Pinpoint the cell where the given text exists, returning its (x, y) midpoint coordinate. 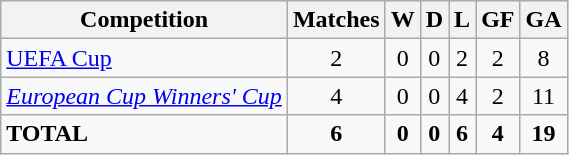
11 (544, 96)
GA (544, 20)
W (402, 20)
Competition (144, 20)
L (462, 20)
TOTAL (144, 134)
D (434, 20)
GF (498, 20)
European Cup Winners' Cup (144, 96)
UEFA Cup (144, 58)
19 (544, 134)
Matches (336, 20)
8 (544, 58)
